Return the [x, y] coordinate for the center point of the cell that contains the specified text.  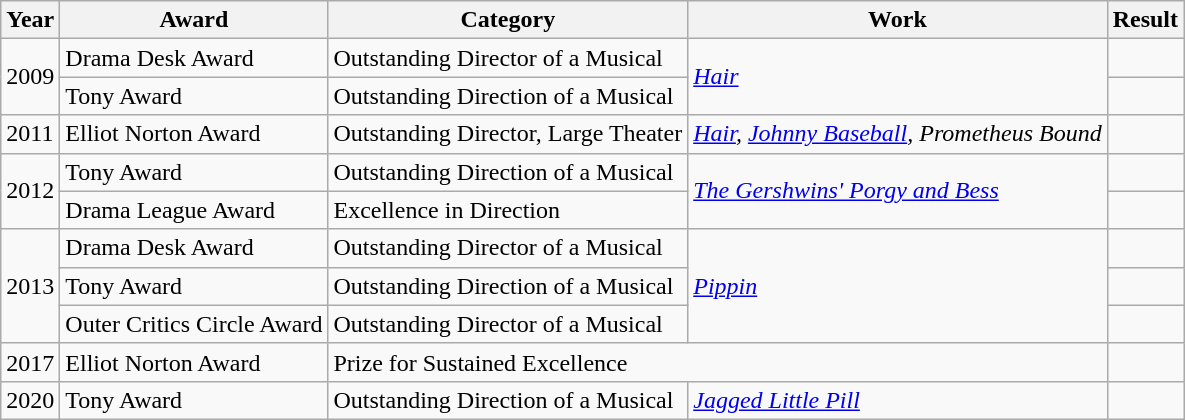
Hair [898, 77]
2017 [30, 362]
Outstanding Director, Large Theater [508, 134]
Category [508, 20]
Drama League Award [194, 210]
2011 [30, 134]
Year [30, 20]
2012 [30, 191]
Jagged Little Pill [898, 400]
Hair, Johnny Baseball, Prometheus Bound [898, 134]
Award [194, 20]
Work [898, 20]
2020 [30, 400]
2013 [30, 286]
The Gershwins' Porgy and Bess [898, 191]
Prize for Sustained Excellence [718, 362]
2009 [30, 77]
Pippin [898, 286]
Excellence in Direction [508, 210]
Result [1145, 20]
Outer Critics Circle Award [194, 324]
